Detect which cell encompasses the target text, then output its (X, Y) center coordinate. 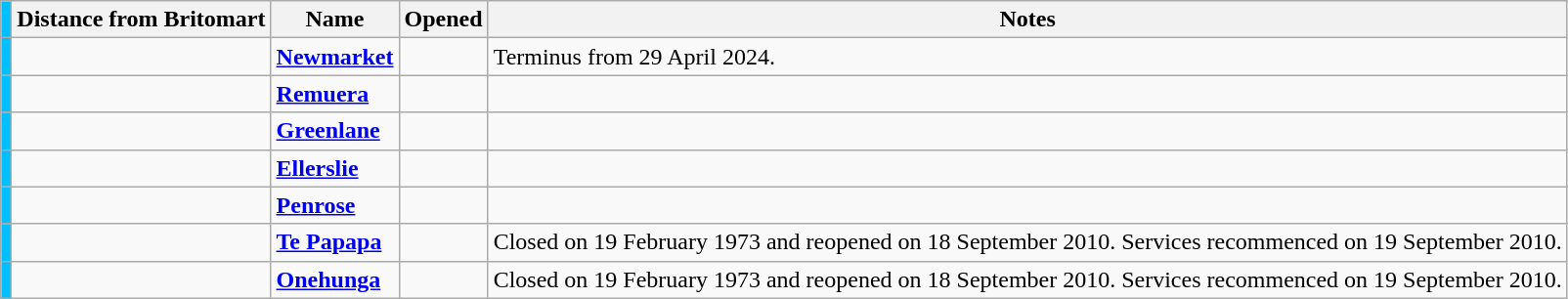
Distance from Britomart (141, 20)
Name (334, 20)
Ellerslie (334, 168)
Penrose (334, 205)
Te Papapa (334, 242)
Notes (1027, 20)
Opened (444, 20)
Terminus from 29 April 2024. (1027, 57)
Remuera (334, 94)
Onehunga (334, 279)
Greenlane (334, 131)
Newmarket (334, 57)
